Provide the (X, Y) coordinate of the cell's center where the given text is located.  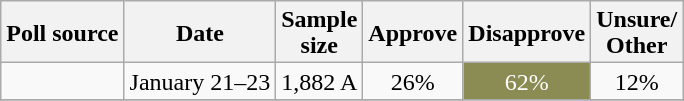
Unsure/Other (637, 32)
26% (413, 82)
62% (527, 82)
1,882 A (320, 82)
Date (200, 32)
Samplesize (320, 32)
Disapprove (527, 32)
Approve (413, 32)
12% (637, 82)
Poll source (62, 32)
January 21–23 (200, 82)
